Output the (x, y) coordinate of the center of the cell containing the given text.  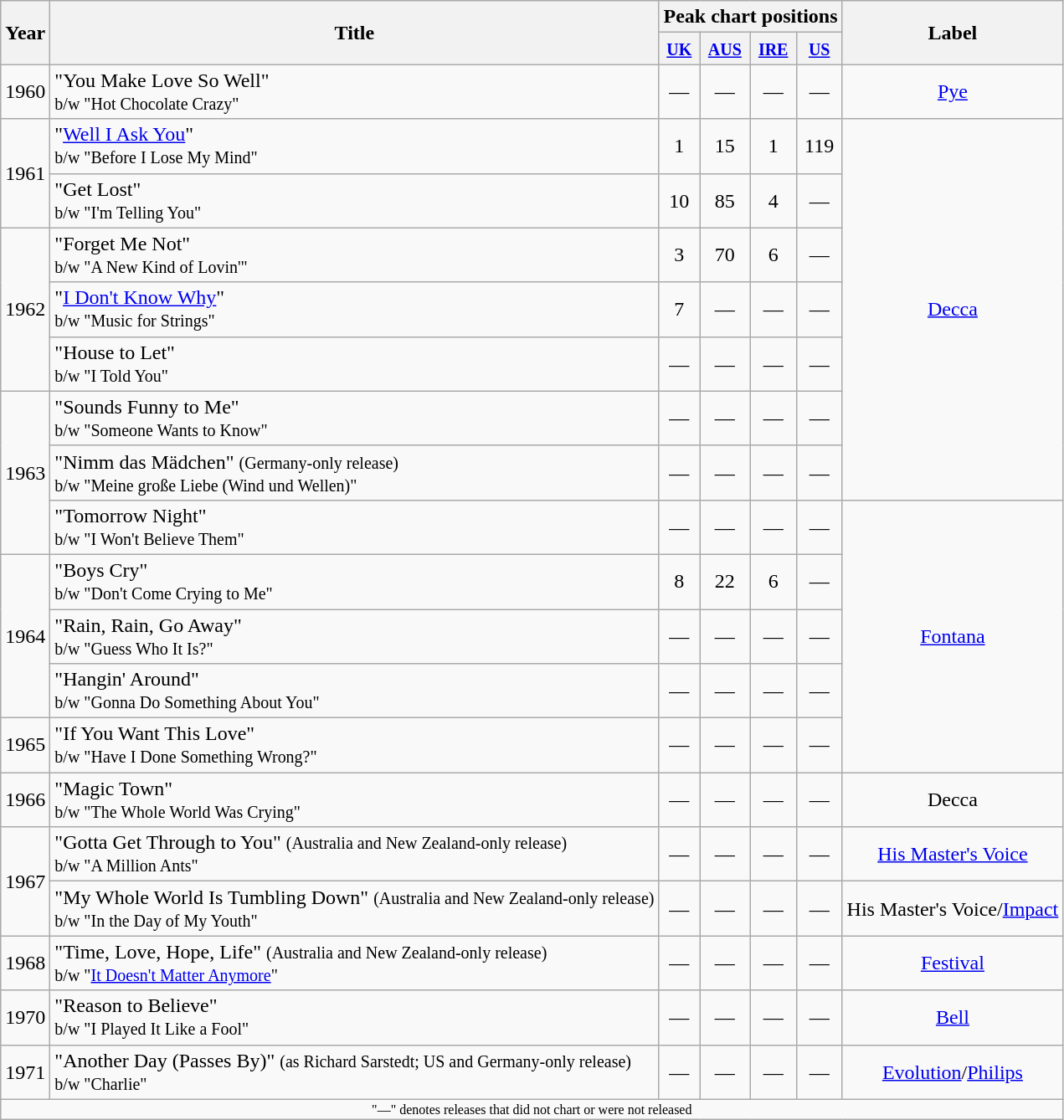
"Forget Me Not"b/w "A New Kind of Lovin'" (355, 254)
Title (355, 33)
"Magic Town"b/w "The Whole World Was Crying" (355, 800)
Pye (953, 92)
IRE (774, 49)
7 (680, 310)
1961 (25, 173)
Fontana (953, 636)
1965 (25, 745)
"Rain, Rain, Go Away"b/w "Guess Who It Is?" (355, 636)
1962 (25, 310)
1970 (25, 1018)
"Reason to Believe"b/w "I Played It Like a Fool" (355, 1018)
UK (680, 49)
US (819, 49)
Year (25, 33)
3 (680, 254)
22 (725, 581)
15 (725, 146)
"Sounds Funny to Me"b/w "Someone Wants to Know" (355, 419)
1967 (25, 881)
"Boys Cry"b/w "Don't Come Crying to Me" (355, 581)
1963 (25, 472)
"Well I Ask You"b/w "Before I Lose My Mind" (355, 146)
His Master's Voice/Impact (953, 909)
70 (725, 254)
1966 (25, 800)
1964 (25, 636)
Evolution/Philips (953, 1071)
1971 (25, 1071)
8 (680, 581)
1968 (25, 963)
10 (680, 201)
Peak chart positions (750, 17)
Bell (953, 1018)
AUS (725, 49)
"Another Day (Passes By)" (as Richard Sarstedt; US and Germany-only release)b/w "Charlie" (355, 1071)
"—" denotes releases that did not chart or were not released (532, 1109)
85 (725, 201)
"Tomorrow Night"b/w "I Won't Believe Them" (355, 527)
"Hangin' Around"b/w "Gonna Do Something About You" (355, 691)
Label (953, 33)
"Gotta Get Through to You" (Australia and New Zealand-only release)b/w "A Million Ants" (355, 854)
"You Make Love So Well"b/w "Hot Chocolate Crazy" (355, 92)
"Time, Love, Hope, Life" (Australia and New Zealand-only release)b/w "It Doesn't Matter Anymore" (355, 963)
"House to Let"b/w "I Told You" (355, 363)
"Nimm das Mädchen" (Germany-only release)b/w "Meine große Liebe (Wind und Wellen)" (355, 472)
Festival (953, 963)
His Master's Voice (953, 854)
"My Whole World Is Tumbling Down" (Australia and New Zealand-only release)b/w "In the Day of My Youth" (355, 909)
4 (774, 201)
"I Don't Know Why"b/w "Music for Strings" (355, 310)
"Get Lost"b/w "I'm Telling You" (355, 201)
1960 (25, 92)
119 (819, 146)
"If You Want This Love"b/w "Have I Done Something Wrong?" (355, 745)
